From the cell containing the given text, extract its center point as (x, y) coordinate. 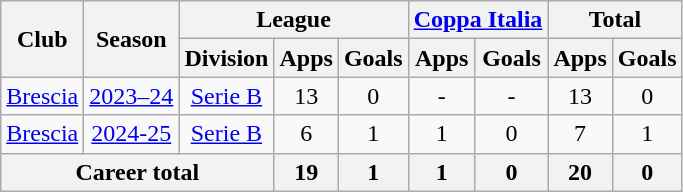
League (294, 20)
Total (615, 20)
Season (132, 39)
Career total (138, 172)
Coppa Italia (478, 20)
20 (580, 172)
19 (306, 172)
7 (580, 134)
2023–24 (132, 96)
Division (226, 58)
2024-25 (132, 134)
Club (42, 39)
6 (306, 134)
